Return (X, Y) of the center of cell containing provided text 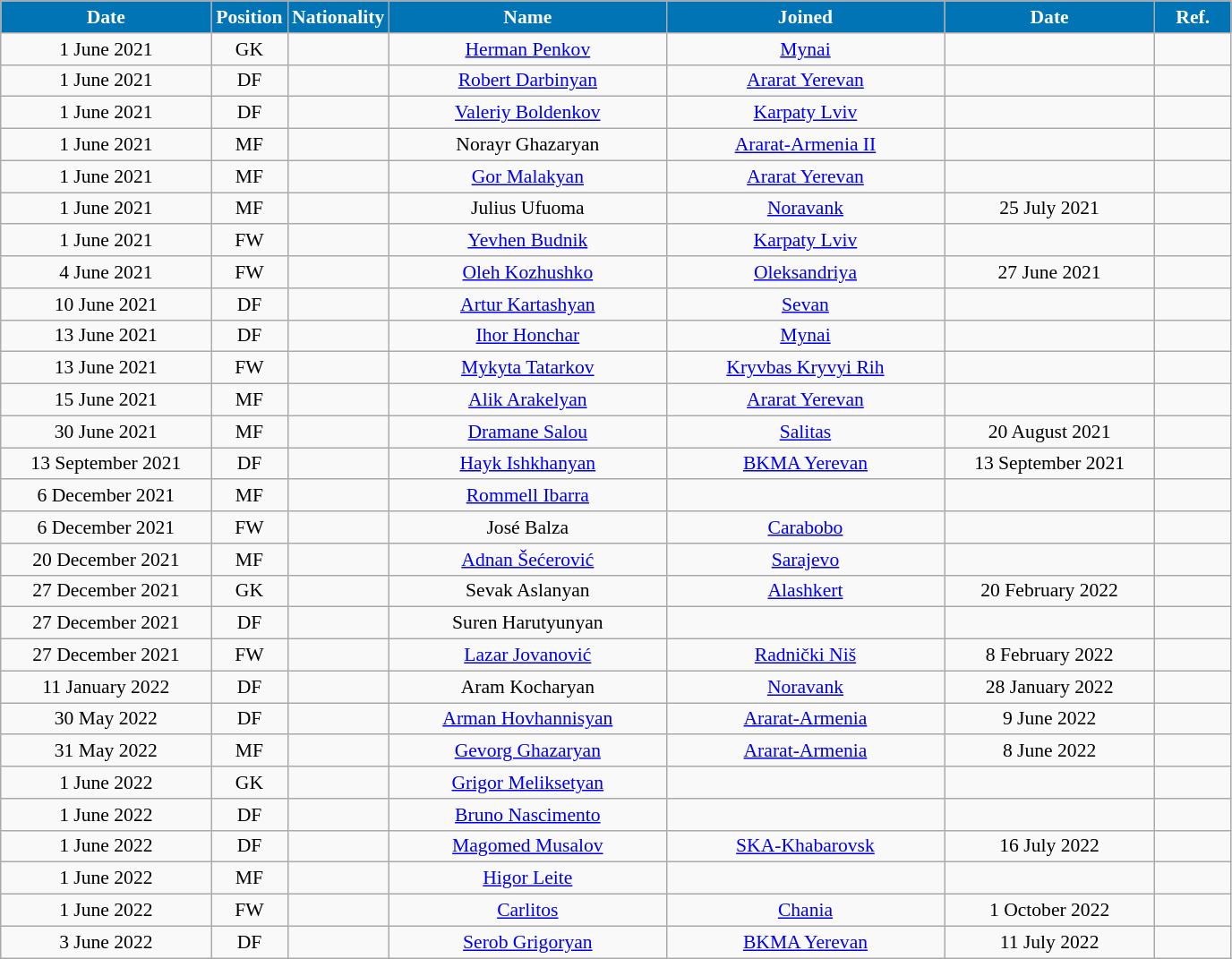
30 June 2021 (106, 432)
Higor Leite (527, 878)
Carlitos (527, 911)
Grigor Meliksetyan (527, 783)
Position (249, 17)
3 June 2022 (106, 942)
Rommell Ibarra (527, 496)
Valeriy Boldenkov (527, 113)
15 June 2021 (106, 400)
Joined (805, 17)
Mykyta Tatarkov (527, 368)
SKA-Khabarovsk (805, 846)
20 August 2021 (1049, 432)
Adnan Šećerović (527, 560)
9 June 2022 (1049, 719)
11 July 2022 (1049, 942)
Radnički Niš (805, 655)
Ref. (1193, 17)
Aram Kocharyan (527, 687)
Ararat-Armenia II (805, 145)
8 June 2022 (1049, 751)
Bruno Nascimento (527, 815)
8 February 2022 (1049, 655)
16 July 2022 (1049, 846)
Gevorg Ghazaryan (527, 751)
Lazar Jovanović (527, 655)
Salitas (805, 432)
Herman Penkov (527, 49)
Hayk Ishkhanyan (527, 464)
Carabobo (805, 527)
1 October 2022 (1049, 911)
Arman Hovhannisyan (527, 719)
Oleksandriya (805, 272)
Sevak Aslanyan (527, 591)
Julius Ufuoma (527, 209)
Suren Harutyunyan (527, 623)
Ihor Honchar (527, 336)
20 February 2022 (1049, 591)
27 June 2021 (1049, 272)
31 May 2022 (106, 751)
Yevhen Budnik (527, 241)
20 December 2021 (106, 560)
Robert Darbinyan (527, 81)
Dramane Salou (527, 432)
Artur Kartashyan (527, 304)
Oleh Kozhushko (527, 272)
Nationality (338, 17)
José Balza (527, 527)
4 June 2021 (106, 272)
25 July 2021 (1049, 209)
Alik Arakelyan (527, 400)
Kryvbas Kryvyi Rih (805, 368)
30 May 2022 (106, 719)
Alashkert (805, 591)
28 January 2022 (1049, 687)
11 January 2022 (106, 687)
Chania (805, 911)
Gor Malakyan (527, 176)
Sevan (805, 304)
Name (527, 17)
Serob Grigoryan (527, 942)
Magomed Musalov (527, 846)
Norayr Ghazaryan (527, 145)
10 June 2021 (106, 304)
Sarajevo (805, 560)
